Scan for the cell matching the given text and deliver its (x, y) coordinate at center. 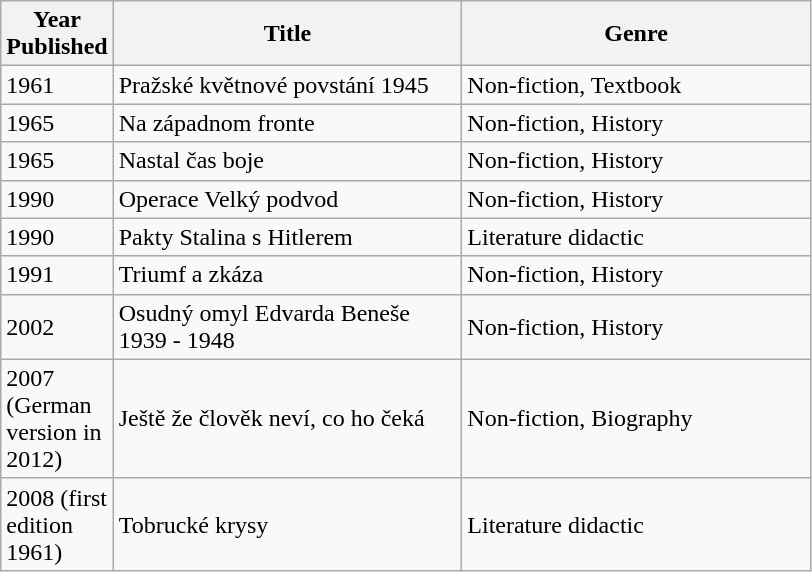
Non-fiction, Biography (636, 418)
Tobrucké krysy (288, 524)
2007 (German version in 2012) (57, 418)
Ještě že člověk neví, co ho čeká (288, 418)
Genre (636, 34)
Pražské květnové povstání 1945 (288, 85)
2002 (57, 326)
Osudný omyl Edvarda Beneše 1939 - 1948 (288, 326)
Na západnom fronte (288, 123)
1991 (57, 275)
Nastal čas boje (288, 161)
2008 (first edition 1961) (57, 524)
Non-fiction, Textbook (636, 85)
Operace Velký podvod (288, 199)
Title (288, 34)
Pakty Stalina s Hitlerem (288, 237)
Year Published (57, 34)
1961 (57, 85)
Triumf a zkáza (288, 275)
